Return the (x, y) coordinate for the center point of the cell that contains the specified text.  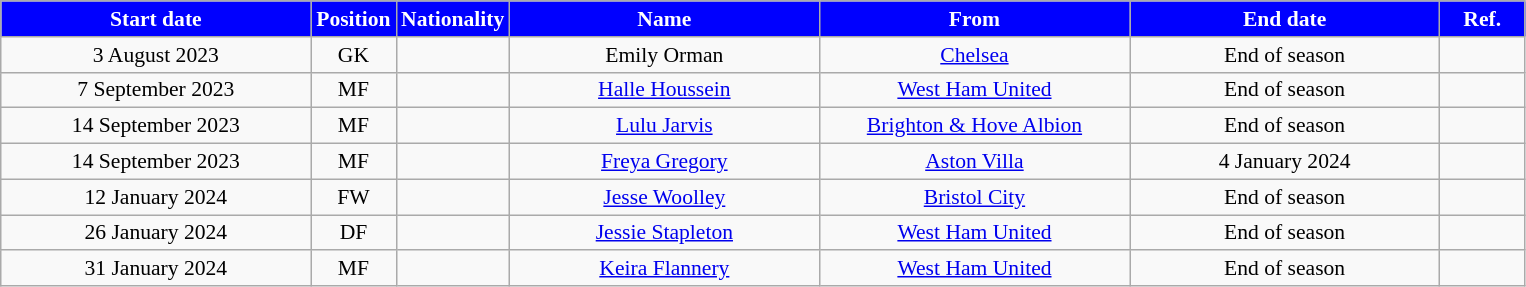
3 August 2023 (156, 55)
4 January 2024 (1285, 162)
Jesse Woolley (664, 197)
Brighton & Hove Albion (974, 126)
From (974, 19)
Nationality (452, 19)
Ref. (1482, 19)
FW (354, 197)
Start date (156, 19)
12 January 2024 (156, 197)
End date (1285, 19)
Position (354, 19)
DF (354, 233)
26 January 2024 (156, 233)
Emily Orman (664, 55)
GK (354, 55)
Aston Villa (974, 162)
Jessie Stapleton (664, 233)
Bristol City (974, 197)
Freya Gregory (664, 162)
Keira Flannery (664, 269)
Halle Houssein (664, 90)
31 January 2024 (156, 269)
Chelsea (974, 55)
7 September 2023 (156, 90)
Lulu Jarvis (664, 126)
Name (664, 19)
